Return the (x, y) coordinate for the center point of the cell that contains the specified text.  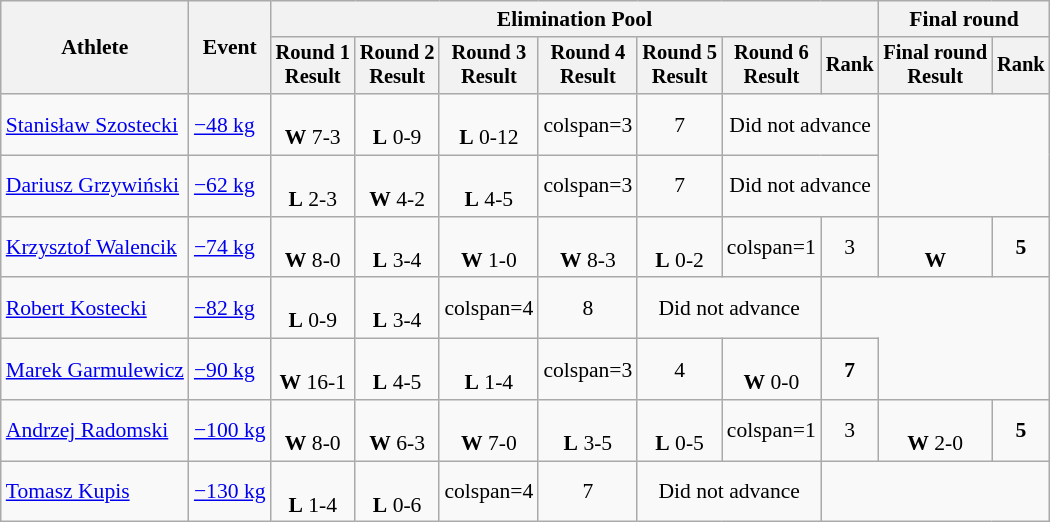
Round 5Result (679, 66)
W 0-0 (772, 370)
Marek Garmulewicz (95, 370)
8 (588, 308)
L 3-5 (588, 430)
Event (230, 48)
Final round (964, 19)
Final roundResult (935, 66)
Athlete (95, 48)
L 0-2 (679, 248)
L 0-5 (679, 430)
Andrzej Radomski (95, 430)
−74 kg (230, 248)
Round 1Result (313, 66)
W 16-1 (313, 370)
Round 3Result (488, 66)
Krzysztof Walencik (95, 248)
W 8-3 (588, 248)
W 2-0 (935, 430)
−48 kg (230, 124)
W 6-3 (397, 430)
W 7-3 (313, 124)
4 (679, 370)
Round 2Result (397, 66)
Elimination Pool (575, 19)
Round 4Result (588, 66)
−100 kg (230, 430)
L 0-6 (397, 492)
Robert Kostecki (95, 308)
L 2-3 (313, 186)
Dariusz Grzywiński (95, 186)
−62 kg (230, 186)
Stanisław Szostecki (95, 124)
Tomasz Kupis (95, 492)
Round 6Result (772, 66)
−82 kg (230, 308)
−90 kg (230, 370)
W 7-0 (488, 430)
W (935, 248)
L 0-12 (488, 124)
−130 kg (230, 492)
W 4-2 (397, 186)
W 1-0 (488, 248)
